Scan for the cell matching the given text and deliver its (X, Y) coordinate at center. 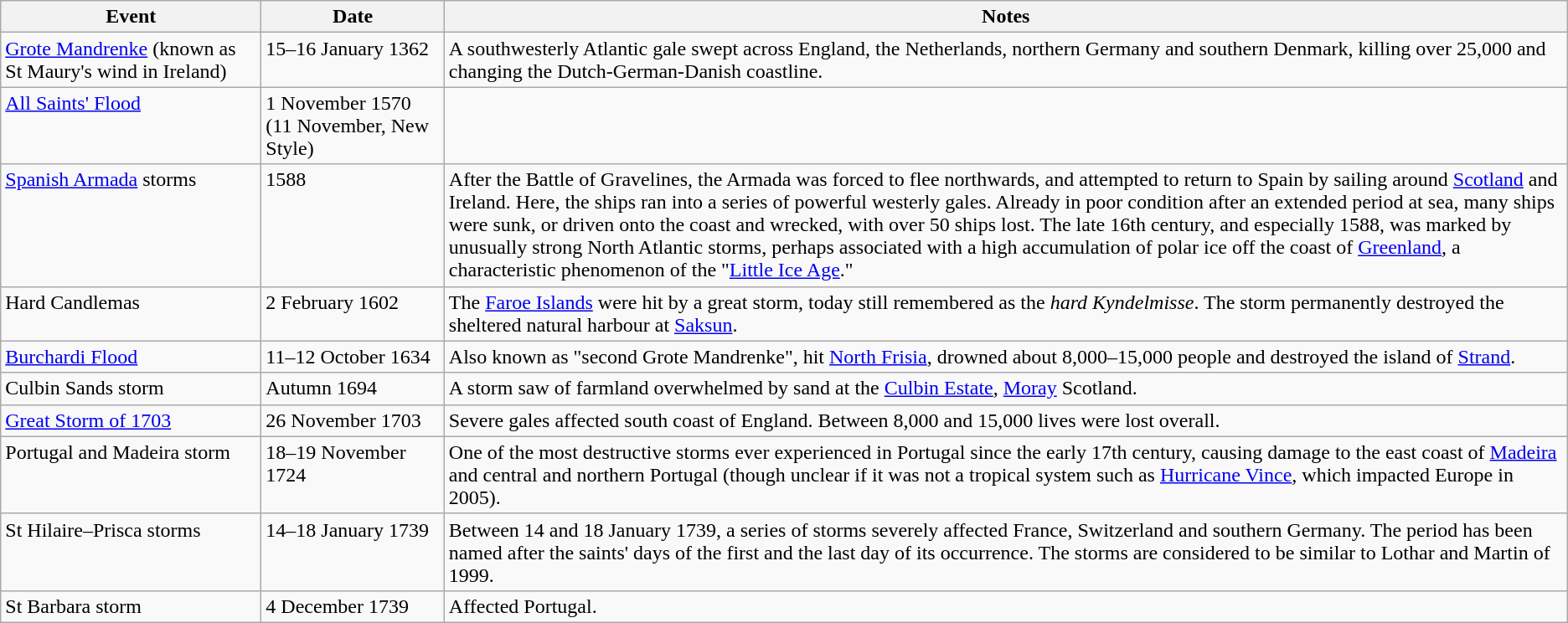
Grote Mandrenke (known as St Maury's wind in Ireland) (131, 60)
Burchardi Flood (131, 357)
Portugal and Madeira storm (131, 475)
Severe gales affected south coast of England. Between 8,000 and 15,000 lives were lost overall. (1005, 420)
Culbin Sands storm (131, 389)
2 February 1602 (353, 313)
4 December 1739 (353, 606)
1588 (353, 225)
Affected Portugal. (1005, 606)
18–19 November 1724 (353, 475)
Great Storm of 1703 (131, 420)
1 November 1570 (11 November, New Style) (353, 126)
Spanish Armada storms (131, 225)
Date (353, 17)
11–12 October 1634 (353, 357)
A storm saw of farmland overwhelmed by sand at the Culbin Estate, Moray Scotland. (1005, 389)
26 November 1703 (353, 420)
All Saints' Flood (131, 126)
14–18 January 1739 (353, 552)
St Barbara storm (131, 606)
Autumn 1694 (353, 389)
St Hilaire–Prisca storms (131, 552)
Notes (1005, 17)
Hard Candlemas (131, 313)
15–16 January 1362 (353, 60)
Event (131, 17)
Also known as "second Grote Mandrenke", hit North Frisia, drowned about 8,000–15,000 people and destroyed the island of Strand. (1005, 357)
